Capture the cell that displays the provided text and extract its [X, Y] central coordinate. 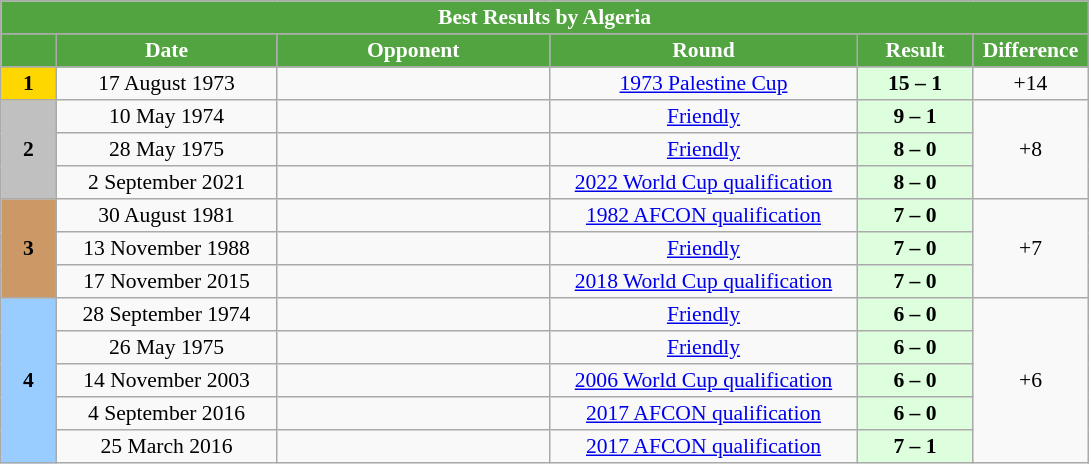
9 – 1 [915, 116]
1982 AFCON qualification [704, 216]
30 August 1981 [166, 216]
13 November 1988 [166, 248]
2 September 2021 [166, 182]
2022 World Cup qualification [704, 182]
17 August 1973 [166, 84]
Date [166, 50]
1 [29, 84]
1973 Palestine Cup [704, 84]
4 September 2016 [166, 414]
Difference [1031, 50]
+8 [1031, 150]
2006 World Cup qualification [704, 380]
25 March 2016 [166, 446]
28 September 1974 [166, 314]
Round [704, 50]
15 – 1 [915, 84]
4 [29, 380]
7 – 1 [915, 446]
Result [915, 50]
+6 [1031, 380]
2018 World Cup qualification [704, 282]
Best Results by Algeria [545, 18]
Opponent [414, 50]
3 [29, 248]
+14 [1031, 84]
10 May 1974 [166, 116]
+7 [1031, 248]
2 [29, 150]
28 May 1975 [166, 150]
14 November 2003 [166, 380]
17 November 2015 [166, 282]
26 May 1975 [166, 348]
